Determine the (X, Y) coordinate at the center of the cell enclosing the given text.  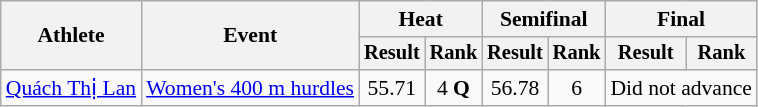
Semifinal (544, 19)
Quách Thị Lan (71, 88)
Final (681, 19)
Did not advance (681, 88)
Heat (420, 19)
4 Q (454, 88)
56.78 (515, 88)
Athlete (71, 36)
Women's 400 m hurdles (250, 88)
55.71 (392, 88)
Event (250, 36)
6 (577, 88)
